Pinpoint the cell where the given text exists, returning its [x, y] midpoint coordinate. 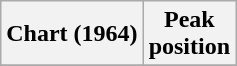
Chart (1964) [72, 34]
Peakposition [189, 34]
